Capture the cell that displays the provided text and extract its [x, y] central coordinate. 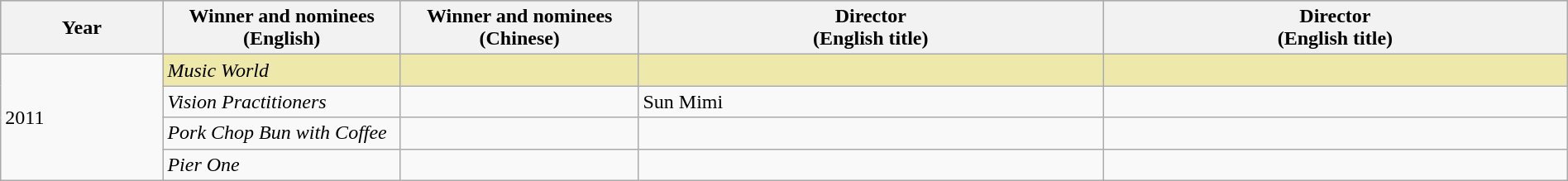
Vision Practitioners [282, 102]
Winner and nominees(Chinese) [519, 28]
Year [82, 28]
Pork Chop Bun with Coffee [282, 133]
Sun Mimi [871, 102]
Pier One [282, 164]
Music World [282, 70]
Winner and nominees(English) [282, 28]
2011 [82, 117]
